Search for the cell housing the specified text and yield its [x, y] center coordinate. 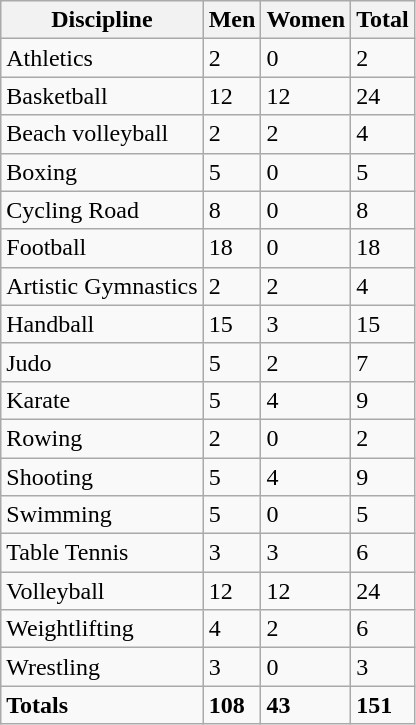
Athletics [102, 58]
Handball [102, 324]
Total [383, 20]
108 [232, 705]
Table Tennis [102, 553]
Women [306, 20]
Wrestling [102, 667]
Judo [102, 362]
Artistic Gymnastics [102, 286]
Beach volleyball [102, 134]
Shooting [102, 477]
Boxing [102, 172]
151 [383, 705]
Football [102, 248]
43 [306, 705]
Volleyball [102, 591]
7 [383, 362]
Cycling Road [102, 210]
Karate [102, 400]
Swimming [102, 515]
Discipline [102, 20]
Totals [102, 705]
Basketball [102, 96]
Men [232, 20]
Weightlifting [102, 629]
Rowing [102, 438]
